Extract the [x, y] coordinate from the center of the cell holding the provided text.  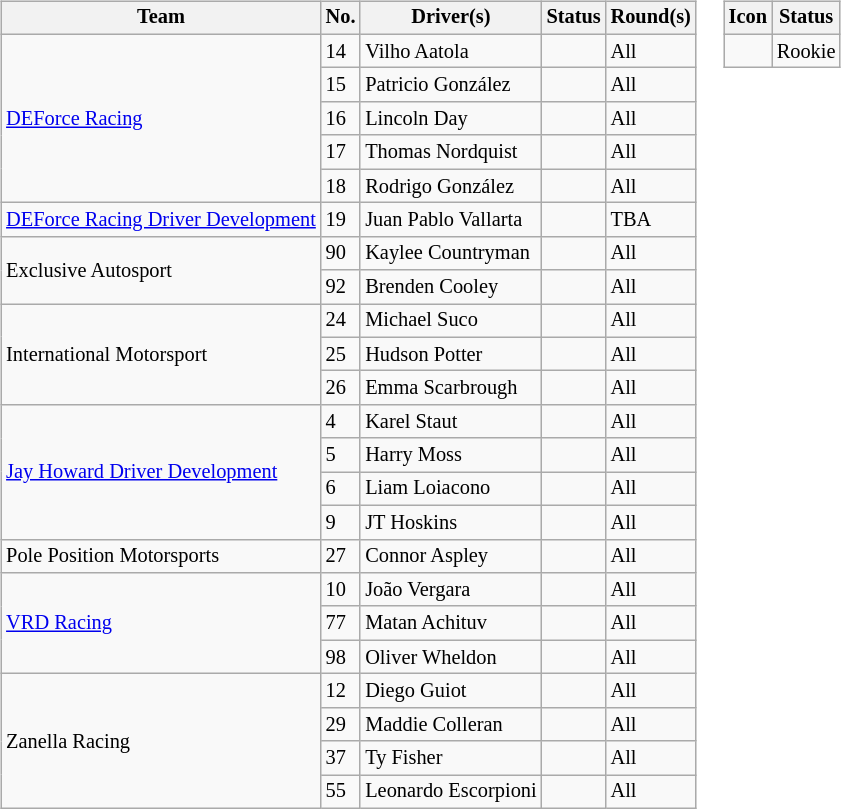
Lincoln Day [450, 119]
18 [341, 186]
19 [341, 220]
25 [341, 354]
Exclusive Autosport [160, 270]
Team [160, 18]
Rookie [806, 51]
João Vergara [450, 590]
9 [341, 522]
TBA [651, 220]
Maddie Colleran [450, 724]
29 [341, 724]
Jay Howard Driver Development [160, 472]
98 [341, 657]
DEForce Racing [160, 118]
24 [341, 321]
92 [341, 287]
26 [341, 388]
Round(s) [651, 18]
Vilho Aatola [450, 51]
16 [341, 119]
Diego Guiot [450, 691]
JT Hoskins [450, 522]
VRD Racing [160, 624]
17 [341, 152]
4 [341, 422]
90 [341, 253]
No. [341, 18]
Oliver Wheldon [450, 657]
Icon [748, 18]
Zanella Racing [160, 742]
Matan Achituv [450, 623]
27 [341, 556]
15 [341, 85]
Michael Suco [450, 321]
Juan Pablo Vallarta [450, 220]
Ty Fisher [450, 758]
Thomas Nordquist [450, 152]
Driver(s) [450, 18]
Hudson Potter [450, 354]
DEForce Racing Driver Development [160, 220]
14 [341, 51]
12 [341, 691]
Emma Scarbrough [450, 388]
10 [341, 590]
37 [341, 758]
Connor Aspley [450, 556]
Brenden Cooley [450, 287]
Kaylee Countryman [450, 253]
55 [341, 792]
Rodrigo González [450, 186]
5 [341, 455]
Liam Loiacono [450, 489]
6 [341, 489]
Karel Staut [450, 422]
Pole Position Motorsports [160, 556]
77 [341, 623]
Harry Moss [450, 455]
Patricio González [450, 85]
Leonardo Escorpioni [450, 792]
International Motorsport [160, 354]
